Output the [X, Y] coordinate of the center of the cell containing the given text.  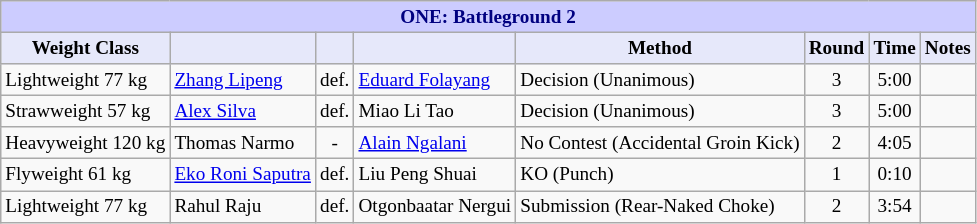
Strawweight 57 kg [86, 111]
Rahul Raju [243, 206]
1 [836, 175]
Eduard Folayang [435, 80]
Flyweight 61 kg [86, 175]
Thomas Narmo [243, 143]
Miao Li Tao [435, 111]
- [334, 143]
Eko Roni Saputra [243, 175]
Round [836, 48]
4:05 [894, 143]
Alex Silva [243, 111]
Notes [948, 48]
Zhang Lipeng [243, 80]
Method [660, 48]
Time [894, 48]
Liu Peng Shuai [435, 175]
Alain Ngalani [435, 143]
Submission (Rear-Naked Choke) [660, 206]
0:10 [894, 175]
ONE: Battleground 2 [488, 17]
3:54 [894, 206]
Heavyweight 120 kg [86, 143]
Otgonbaatar Nergui [435, 206]
KO (Punch) [660, 175]
No Contest (Accidental Groin Kick) [660, 143]
Weight Class [86, 48]
